Return the [X, Y] coordinate for the center point of the cell that contains the specified text.  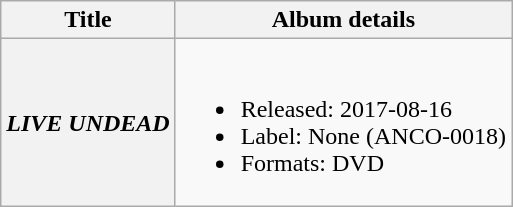
LIVE UNDEAD [88, 122]
Released: 2017-08-16Label: None (ANCO-0018)Formats: DVD [343, 122]
Title [88, 20]
Album details [343, 20]
